Output the (X, Y) coordinate of the center of the cell containing the given text.  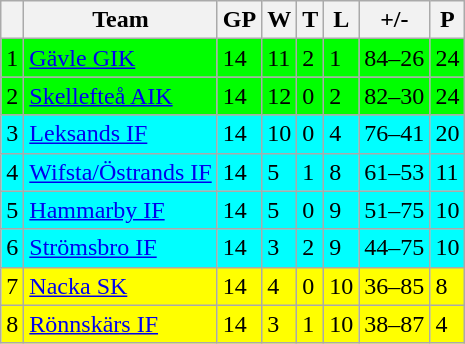
12 (280, 96)
Rönnskärs IF (120, 324)
6 (12, 248)
Skellefteå AIK (120, 96)
44–75 (394, 248)
Strömsbro IF (120, 248)
W (280, 20)
+/- (394, 20)
Nacka SK (120, 286)
Team (120, 20)
GP (239, 20)
Leksands IF (120, 134)
T (310, 20)
51–75 (394, 210)
7 (12, 286)
Wifsta/Östrands IF (120, 172)
84–26 (394, 58)
L (342, 20)
76–41 (394, 134)
Hammarby IF (120, 210)
61–53 (394, 172)
Gävle GIK (120, 58)
P (448, 20)
36–85 (394, 286)
20 (448, 134)
82–30 (394, 96)
38–87 (394, 324)
